Return the (X, Y) coordinate for the center point of the cell that contains the specified text.  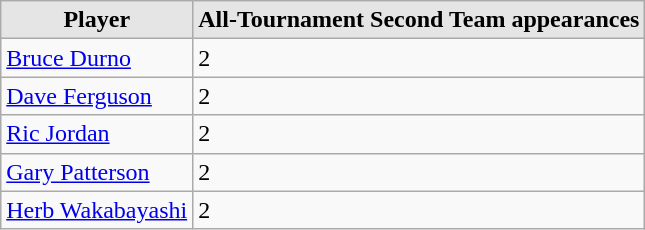
Herb Wakabayashi (97, 210)
Ric Jordan (97, 134)
Dave Ferguson (97, 96)
Gary Patterson (97, 172)
Bruce Durno (97, 58)
Player (97, 20)
All-Tournament Second Team appearances (419, 20)
